Capture the cell that displays the provided text and extract its [x, y] central coordinate. 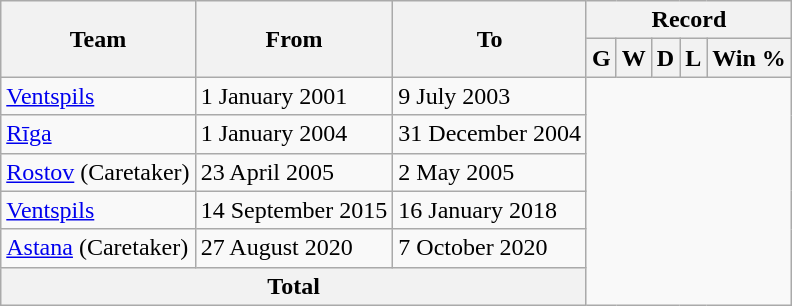
From [294, 39]
2 May 2005 [490, 172]
To [490, 39]
Rīga [98, 134]
27 August 2020 [294, 248]
23 April 2005 [294, 172]
1 January 2004 [294, 134]
Record [688, 20]
14 September 2015 [294, 210]
31 December 2004 [490, 134]
Rostov (Caretaker) [98, 172]
16 January 2018 [490, 210]
Astana (Caretaker) [98, 248]
1 January 2001 [294, 96]
G [601, 58]
9 July 2003 [490, 96]
W [634, 58]
D [665, 58]
7 October 2020 [490, 248]
Team [98, 39]
Win % [750, 58]
L [694, 58]
Total [294, 286]
